For the text-containing cell, return its midpoint in [x, y] coordinate format. 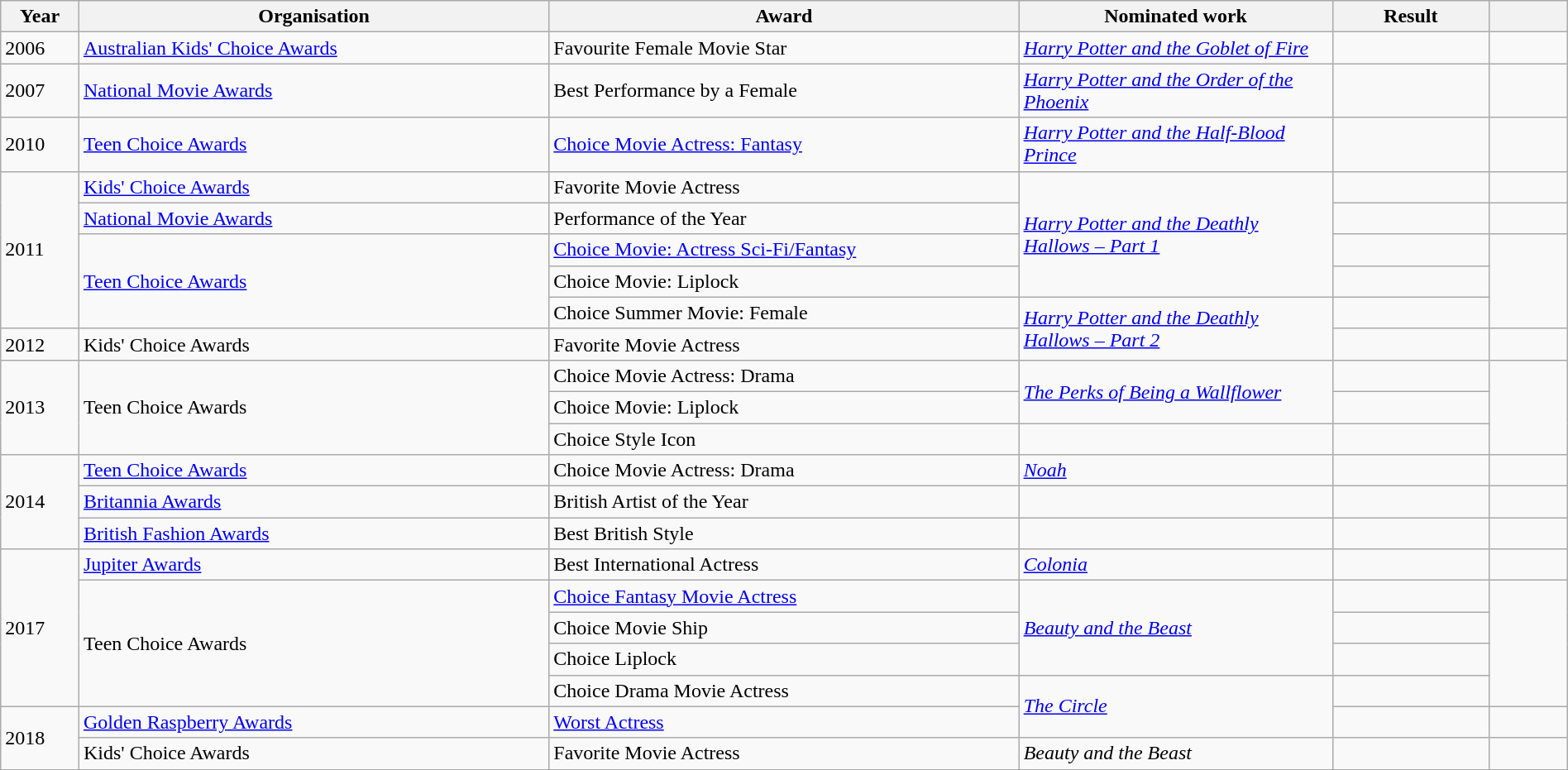
Worst Actress [784, 722]
2011 [40, 250]
British Fashion Awards [313, 533]
Nominated work [1176, 17]
Jupiter Awards [313, 565]
Choice Movie Actress: Fantasy [784, 144]
Award [784, 17]
Australian Kids' Choice Awards [313, 48]
Golden Raspberry Awards [313, 722]
Best International Actress [784, 565]
British Artist of the Year [784, 502]
Choice Liplock [784, 659]
2017 [40, 628]
Choice Movie Ship [784, 628]
Choice Summer Movie: Female [784, 313]
Colonia [1176, 565]
Noah [1176, 471]
Choice Style Icon [784, 439]
Best British Style [784, 533]
Organisation [313, 17]
The Perks of Being a Wallflower [1176, 391]
Best Performance by a Female [784, 91]
Year [40, 17]
Performance of the Year [784, 218]
Result [1411, 17]
2014 [40, 502]
Choice Movie: Actress Sci-Fi/Fantasy [784, 250]
Harry Potter and the Half-Blood Prince [1176, 144]
Harry Potter and the Order of the Phoenix [1176, 91]
Favourite Female Movie Star [784, 48]
Harry Potter and the Goblet of Fire [1176, 48]
2006 [40, 48]
The Circle [1176, 706]
2012 [40, 344]
2018 [40, 738]
2010 [40, 144]
Choice Drama Movie Actress [784, 691]
2007 [40, 91]
Harry Potter and the Deathly Hallows – Part 2 [1176, 328]
Harry Potter and the Deathly Hallows – Part 1 [1176, 234]
Britannia Awards [313, 502]
2013 [40, 407]
Choice Fantasy Movie Actress [784, 596]
